Locate the cell with the specified text and output its [X, Y] center coordinate. 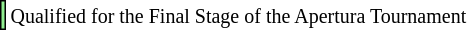
Qualified for the Final Stage of the Apertura Tournament [238, 15]
